Scan for the cell matching the given text and deliver its [x, y] coordinate at center. 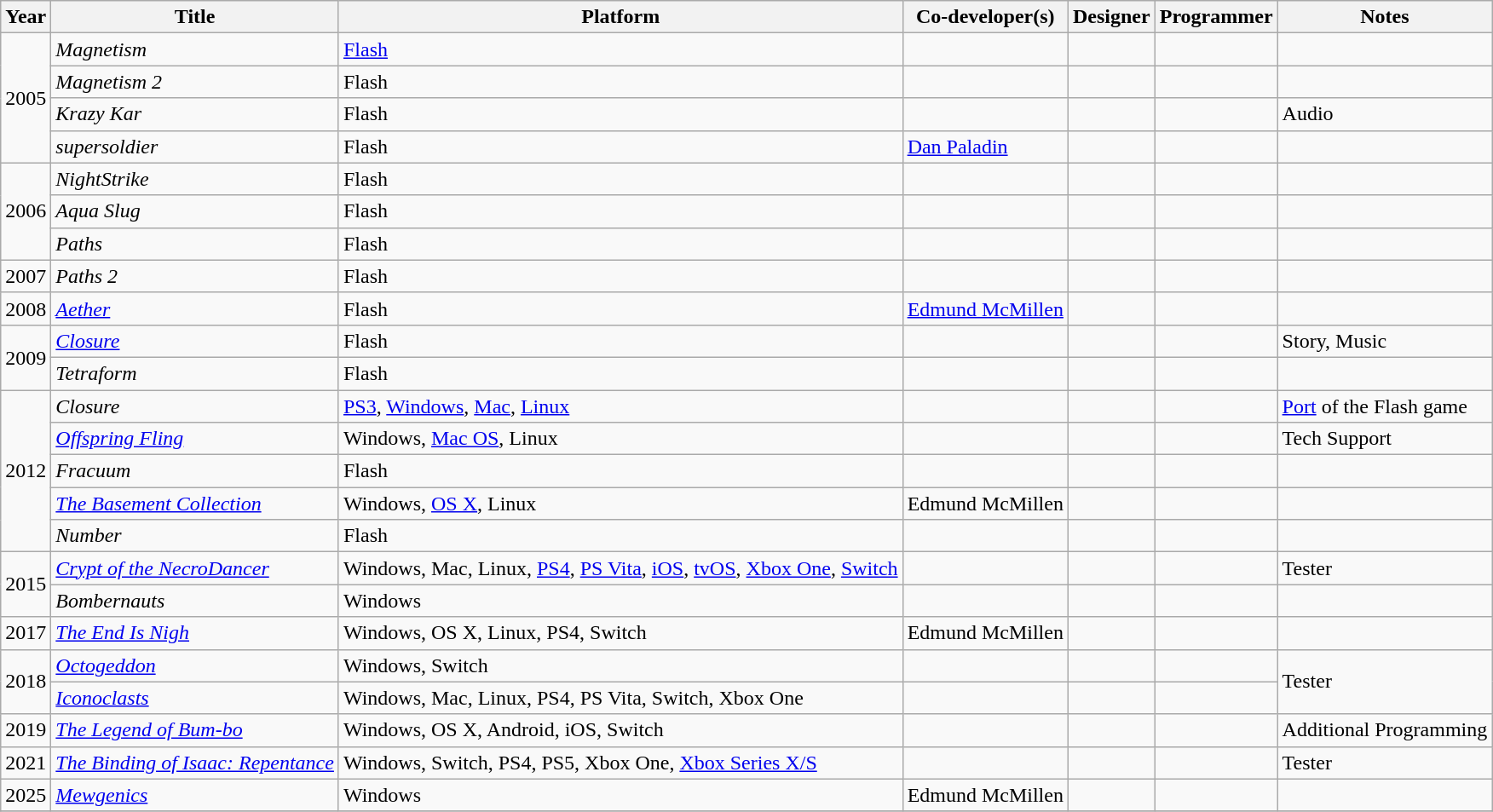
Crypt of the NecroDancer [195, 568]
Paths 2 [195, 276]
2008 [26, 308]
Platform [620, 17]
Windows, Mac, Linux, PS4, PS Vita, Switch, Xbox One [620, 698]
Offspring Fling [195, 439]
2018 [26, 682]
Co-developer(s) [985, 17]
2006 [26, 211]
Iconoclasts [195, 698]
PS3, Windows, Mac, Linux [620, 406]
Magnetism 2 [195, 82]
Story, Music [1385, 341]
NightStrike [195, 179]
Tech Support [1385, 439]
2012 [26, 471]
The Binding of Isaac: Repentance [195, 763]
Windows, Mac OS, Linux [620, 439]
Paths [195, 244]
2009 [26, 357]
2015 [26, 585]
supersoldier [195, 147]
Windows, OS X, Linux [620, 504]
Windows, Switch, PS4, PS5, Xbox One, Xbox Series X/S [620, 763]
Aqua Slug [195, 211]
Windows, OS X, Android, iOS, Switch [620, 730]
Octogeddon [195, 665]
Additional Programming [1385, 730]
Windows, OS X, Linux, PS4, Switch [620, 633]
The Basement Collection [195, 504]
Bombernauts [195, 601]
Windows, Switch [620, 665]
Windows, Mac, Linux, PS4, PS Vita, iOS, tvOS, Xbox One, Switch [620, 568]
Notes [1385, 17]
2017 [26, 633]
2025 [26, 795]
2019 [26, 730]
Audio [1385, 114]
Number [195, 536]
Magnetism [195, 49]
Tetraform [195, 373]
Aether [195, 308]
Dan Paladin [985, 147]
2005 [26, 98]
Designer [1111, 17]
2021 [26, 763]
The End Is Nigh [195, 633]
Port of the Flash game [1385, 406]
Fracuum [195, 471]
2007 [26, 276]
Mewgenics [195, 795]
Krazy Kar [195, 114]
Year [26, 17]
Title [195, 17]
The Legend of Bum-bo [195, 730]
Programmer [1216, 17]
